Identify which cell holds the provided text, then report its (x, y) central coordinate. 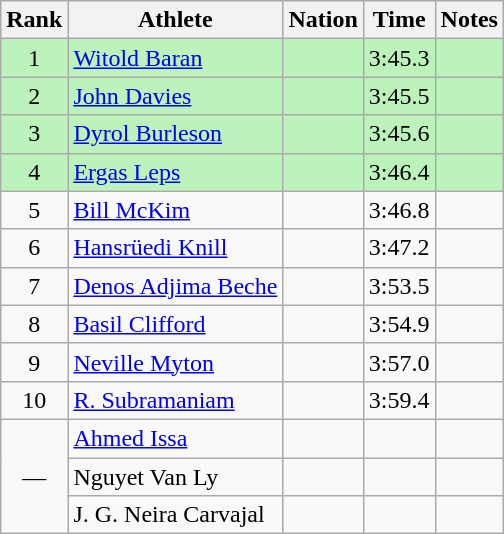
5 (34, 210)
Athlete (176, 20)
R. Subramaniam (176, 400)
3:46.4 (399, 172)
John Davies (176, 96)
Witold Baran (176, 58)
J. G. Neira Carvajal (176, 515)
10 (34, 400)
2 (34, 96)
Dyrol Burleson (176, 134)
Rank (34, 20)
Basil Clifford (176, 324)
3:54.9 (399, 324)
Neville Myton (176, 362)
Ahmed Issa (176, 438)
Nguyet Van Ly (176, 477)
6 (34, 248)
Denos Adjima Beche (176, 286)
7 (34, 286)
3:57.0 (399, 362)
3:53.5 (399, 286)
3:45.6 (399, 134)
Ergas Leps (176, 172)
Time (399, 20)
3:47.2 (399, 248)
4 (34, 172)
3:45.5 (399, 96)
Notes (469, 20)
3 (34, 134)
1 (34, 58)
3:45.3 (399, 58)
— (34, 476)
Nation (323, 20)
Hansrüedi Knill (176, 248)
3:59.4 (399, 400)
3:46.8 (399, 210)
8 (34, 324)
Bill McKim (176, 210)
9 (34, 362)
